Capture the cell that displays the provided text and extract its [x, y] central coordinate. 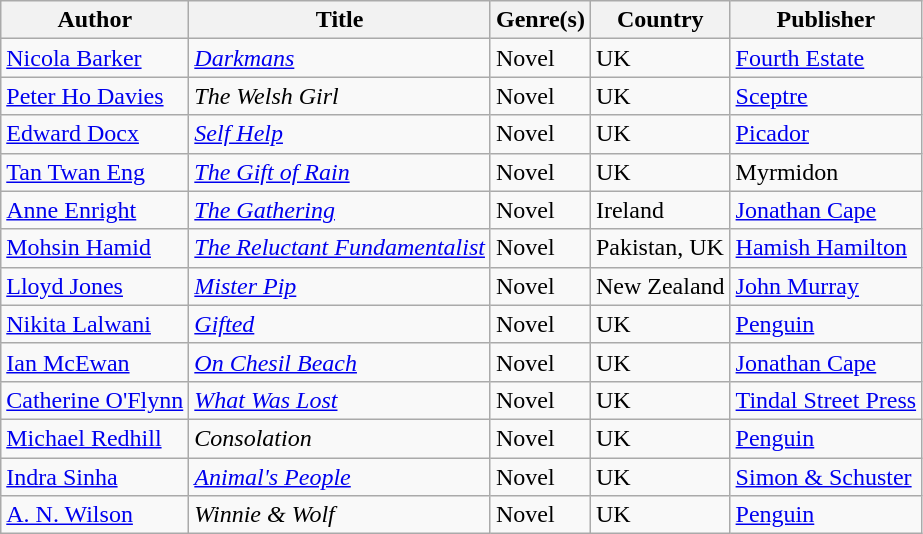
The Welsh Girl [340, 96]
John Murray [826, 286]
Pakistan, UK [660, 248]
Catherine O'Flynn [95, 400]
Nikita Lalwani [95, 324]
Lloyd Jones [95, 286]
On Chesil Beach [340, 362]
New Zealand [660, 286]
Ian McEwan [95, 362]
Gifted [340, 324]
Title [340, 20]
Publisher [826, 20]
Mister Pip [340, 286]
Animal's People [340, 477]
Picador [826, 134]
Anne Enright [95, 210]
Simon & Schuster [826, 477]
Mohsin Hamid [95, 248]
Winnie & Wolf [340, 515]
The Gift of Rain [340, 172]
Fourth Estate [826, 58]
Michael Redhill [95, 438]
Sceptre [826, 96]
Author [95, 20]
Myrmidon [826, 172]
Edward Docx [95, 134]
Tindal Street Press [826, 400]
Ireland [660, 210]
A. N. Wilson [95, 515]
The Gathering [340, 210]
Genre(s) [540, 20]
The Reluctant Fundamentalist [340, 248]
Darkmans [340, 58]
Self Help [340, 134]
Peter Ho Davies [95, 96]
Hamish Hamilton [826, 248]
Indra Sinha [95, 477]
Country [660, 20]
Tan Twan Eng [95, 172]
Nicola Barker [95, 58]
Consolation [340, 438]
What Was Lost [340, 400]
